Capture the cell that displays the provided text and extract its [x, y] central coordinate. 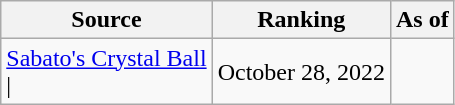
Ranking [301, 20]
Source [106, 20]
Sabato's Crystal Ball| [106, 72]
As of [422, 20]
October 28, 2022 [301, 72]
